Determine the (x, y) coordinate at the center of the cell enclosing the given text.  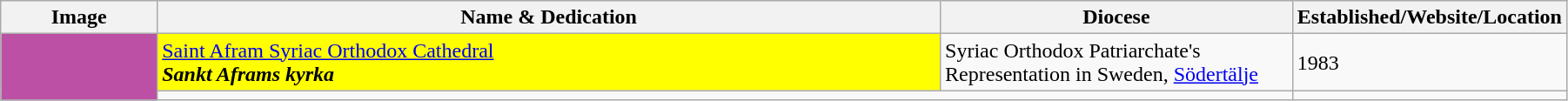
Saint Afram Syriac Orthodox CathedralSankt Aframs kyrka (549, 63)
1983 (1429, 63)
Diocese (1117, 17)
Established/Website/Location (1429, 17)
Syriac Orthodox Patriarchate's Representation in Sweden, Södertälje (1117, 63)
Name & Dedication (549, 17)
Image (79, 17)
